Detect which cell encompasses the target text, then output its [X, Y] center coordinate. 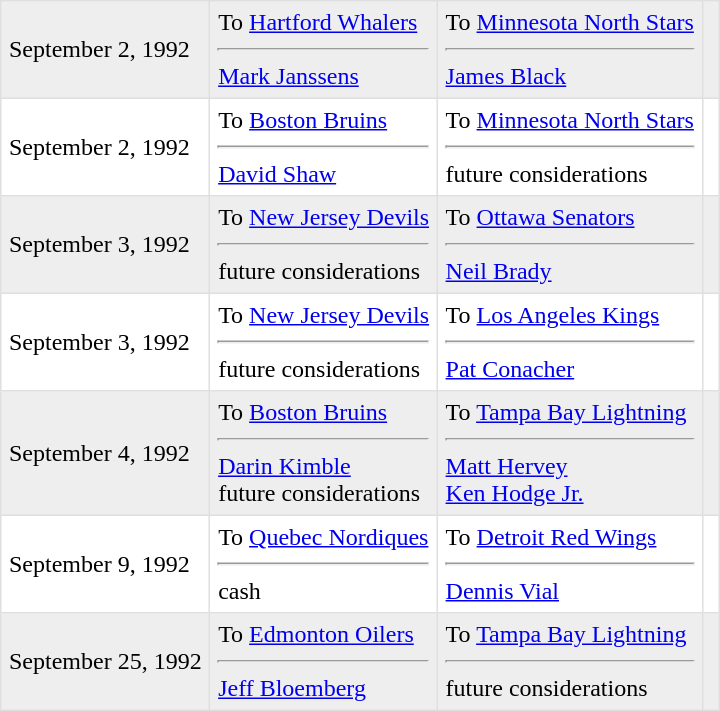
To Edmonton OilersJeff Bloemberg [324, 662]
To Los Angeles KingsPat Conacher [570, 342]
To Boston BruinsDavid Shaw [324, 147]
September 9, 1992 [106, 564]
September 25, 1992 [106, 662]
To Tampa Bay LightningMatt HerveyKen Hodge Jr. [570, 453]
To Boston BruinsDarin Kimblefuture considerations [324, 453]
September 4, 1992 [106, 453]
To Quebec Nordiquescash [324, 564]
To Minnesota North Starsfuture considerations [570, 147]
To Hartford WhalersMark Janssens [324, 50]
To Detroit Red WingsDennis Vial [570, 564]
To Ottawa SenatorsNeil Brady [570, 245]
To Minnesota North StarsJames Black [570, 50]
To Tampa Bay Lightningfuture considerations [570, 662]
